Return the (X, Y) coordinate for the center point of the cell that contains the specified text.  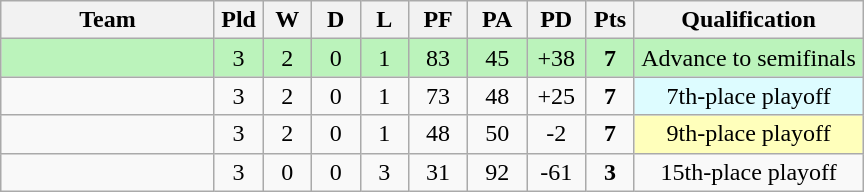
15th-place playoff (748, 172)
L (384, 20)
PA (498, 20)
+25 (556, 96)
Pts (610, 20)
Qualification (748, 20)
PF (438, 20)
45 (498, 58)
-2 (556, 134)
92 (498, 172)
7th-place playoff (748, 96)
PD (556, 20)
83 (438, 58)
W (288, 20)
+38 (556, 58)
50 (498, 134)
Team (108, 20)
73 (438, 96)
9th-place playoff (748, 134)
D (336, 20)
Pld (238, 20)
Advance to semifinals (748, 58)
31 (438, 172)
-61 (556, 172)
